Scan for the cell matching the given text and deliver its (X, Y) coordinate at center. 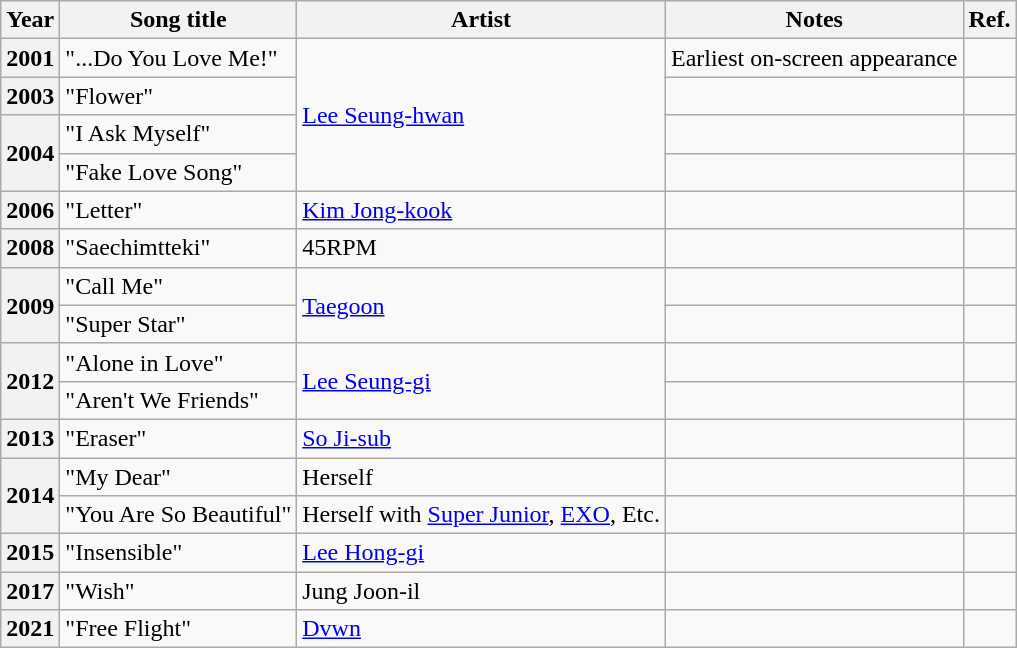
Taegoon (482, 305)
"Flower" (178, 96)
Year (30, 20)
2013 (30, 438)
Dvwn (482, 629)
"Alone in Love" (178, 362)
"Saechimtteki" (178, 248)
2008 (30, 248)
45RPM (482, 248)
Jung Joon-il (482, 591)
Ref. (990, 20)
2014 (30, 496)
"Super Star" (178, 324)
Herself (482, 477)
"Wish" (178, 591)
"Insensible" (178, 553)
Lee Hong-gi (482, 553)
"I Ask Myself" (178, 134)
"My Dear" (178, 477)
2004 (30, 153)
"You Are So Beautiful" (178, 515)
So Ji-sub (482, 438)
"Fake Love Song" (178, 172)
Notes (814, 20)
"Eraser" (178, 438)
Lee Seung-gi (482, 381)
2015 (30, 553)
2001 (30, 58)
Earliest on-screen appearance (814, 58)
2009 (30, 305)
2006 (30, 210)
2021 (30, 629)
Lee Seung-hwan (482, 115)
2017 (30, 591)
Song title (178, 20)
Herself with Super Junior, EXO, Etc. (482, 515)
Kim Jong-kook (482, 210)
2003 (30, 96)
"...Do You Love Me!" (178, 58)
"Call Me" (178, 286)
2012 (30, 381)
"Free Flight" (178, 629)
"Aren't We Friends" (178, 400)
Artist (482, 20)
"Letter" (178, 210)
